Detect which cell encompasses the target text, then output its [x, y] center coordinate. 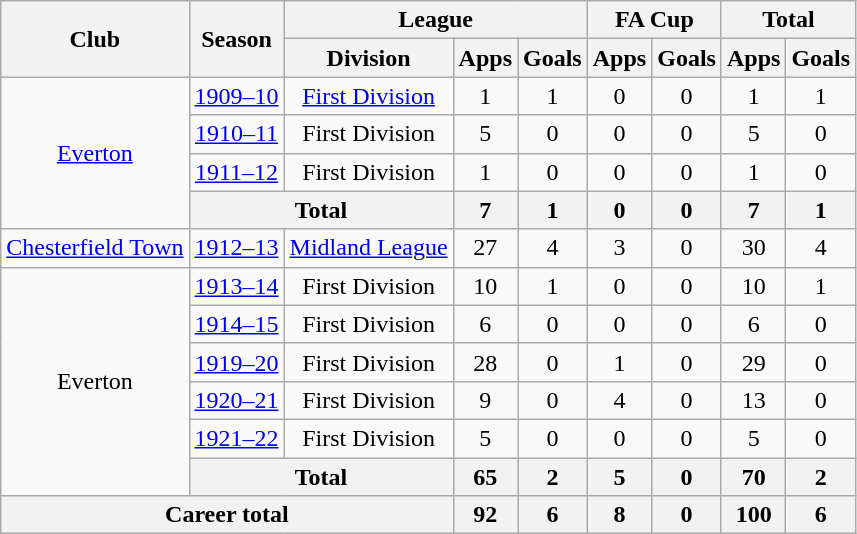
Division [368, 58]
League [436, 20]
1909–10 [236, 96]
1914–15 [236, 324]
30 [753, 248]
3 [619, 248]
65 [485, 477]
27 [485, 248]
1910–11 [236, 134]
28 [485, 362]
1921–22 [236, 438]
92 [485, 515]
1920–21 [236, 400]
29 [753, 362]
Club [95, 39]
1912–13 [236, 248]
8 [619, 515]
9 [485, 400]
Chesterfield Town [95, 248]
1919–20 [236, 362]
70 [753, 477]
100 [753, 515]
13 [753, 400]
Career total [227, 515]
1911–12 [236, 172]
1913–14 [236, 286]
Season [236, 39]
FA Cup [654, 20]
Midland League [368, 248]
